Return (X, Y) of the center of cell containing provided text 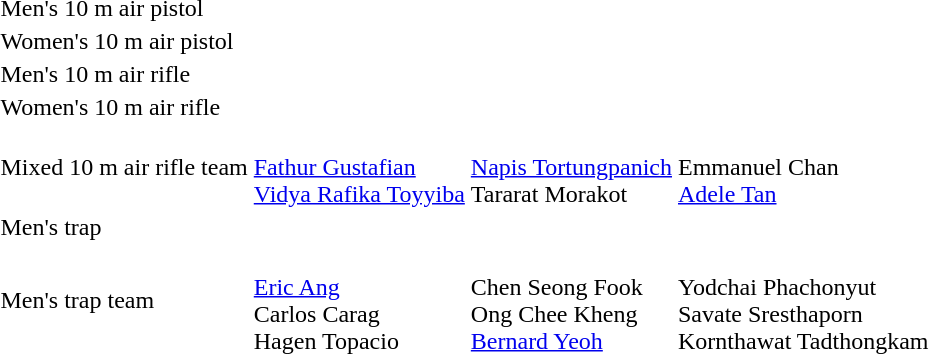
Fathur GustafianVidya Rafika Toyyiba (359, 167)
Napis TortungpanichTararat Morakot (571, 167)
